From the cell containing the given text, extract its center point as [x, y] coordinate. 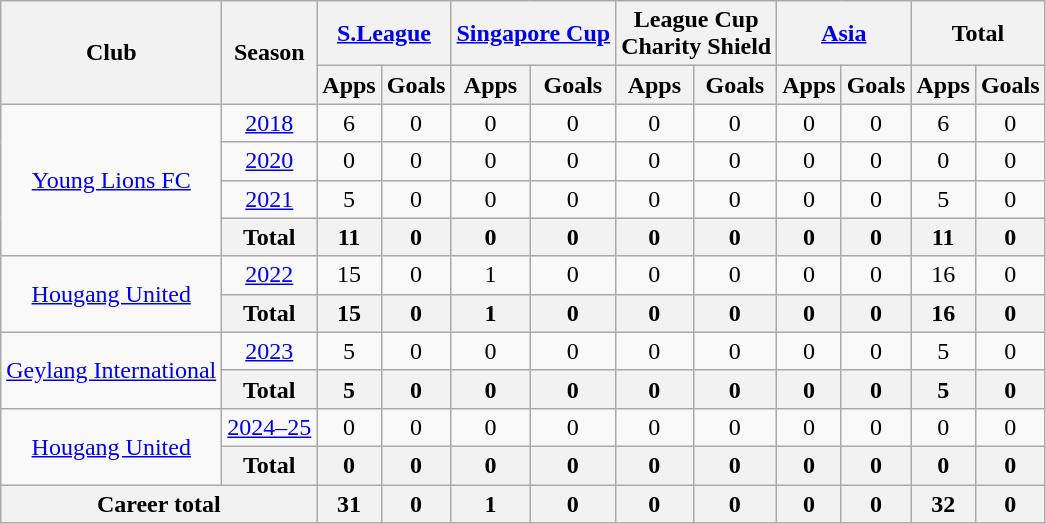
2021 [270, 199]
S.League [384, 34]
Young Lions FC [112, 180]
Season [270, 52]
2020 [270, 161]
32 [943, 503]
2022 [270, 275]
2023 [270, 351]
2018 [270, 123]
Career total [159, 503]
League Cup Charity Shield [696, 34]
Club [112, 52]
Asia [844, 34]
Geylang International [112, 370]
Singapore Cup [534, 34]
31 [349, 503]
2024–25 [270, 427]
